From the cell containing the given text, extract its center point as (x, y) coordinate. 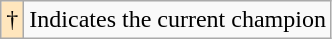
Indicates the current champion (178, 20)
† (12, 20)
